Search for the cell housing the specified text and yield its [X, Y] center coordinate. 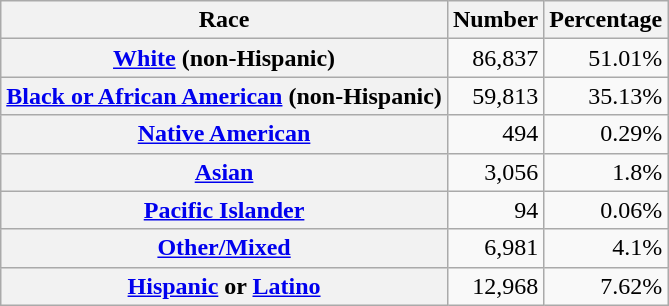
12,968 [495, 286]
Race [224, 20]
Percentage [606, 20]
59,813 [495, 96]
Asian [224, 172]
White (non-Hispanic) [224, 58]
6,981 [495, 248]
3,056 [495, 172]
Pacific Islander [224, 210]
Black or African American (non-Hispanic) [224, 96]
1.8% [606, 172]
35.13% [606, 96]
7.62% [606, 286]
Other/Mixed [224, 248]
0.06% [606, 210]
494 [495, 134]
Hispanic or Latino [224, 286]
51.01% [606, 58]
Number [495, 20]
4.1% [606, 248]
86,837 [495, 58]
0.29% [606, 134]
Native American [224, 134]
94 [495, 210]
